Output the (x, y) coordinate of the center of the cell containing the given text.  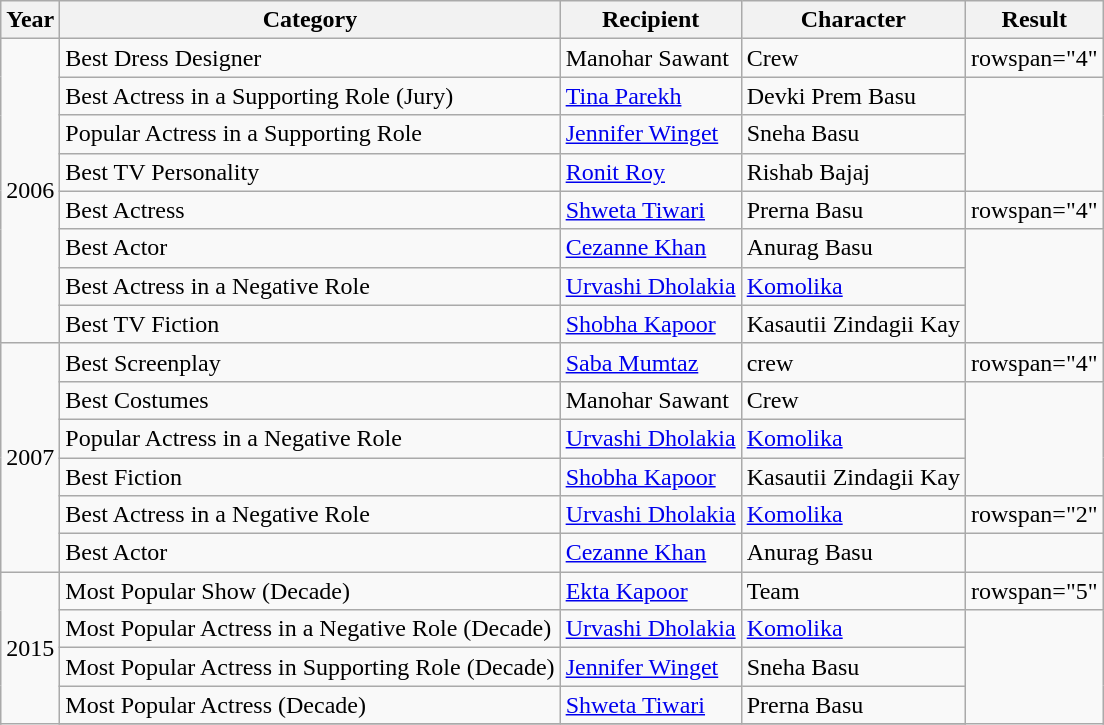
Best Actress in a Supporting Role (Jury) (310, 96)
Result (1035, 20)
Best Dress Designer (310, 58)
Recipient (650, 20)
Best TV Fiction (310, 324)
Best TV Personality (310, 172)
Character (853, 20)
Year (30, 20)
Saba Mumtaz (650, 362)
Ekta Kapoor (650, 591)
Best Fiction (310, 477)
rowspan="2" (1035, 515)
2007 (30, 457)
Team (853, 591)
2006 (30, 191)
Best Costumes (310, 400)
Devki Prem Basu (853, 96)
Popular Actress in a Supporting Role (310, 134)
Tina Parekh (650, 96)
rowspan="5" (1035, 591)
Most Popular Actress in a Negative Role (Decade) (310, 629)
2015 (30, 648)
crew (853, 362)
Best Actress (310, 210)
Category (310, 20)
Most Popular Show (Decade) (310, 591)
Most Popular Actress in Supporting Role (Decade) (310, 667)
Rishab Bajaj (853, 172)
Ronit Roy (650, 172)
Popular Actress in a Negative Role (310, 438)
Most Popular Actress (Decade) (310, 705)
Best Screenplay (310, 362)
